Detect which cell encompasses the target text, then output its [x, y] center coordinate. 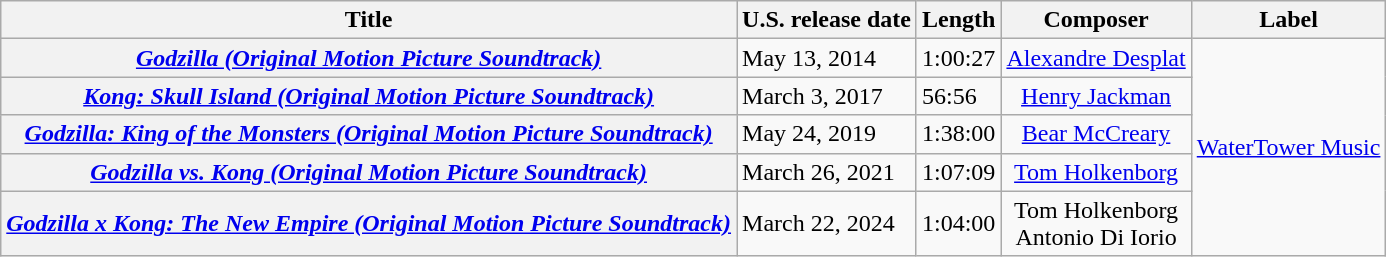
May 13, 2014 [827, 58]
Godzilla x Kong: The New Empire (Original Motion Picture Soundtrack) [369, 224]
1:04:00 [958, 224]
March 26, 2021 [827, 172]
Kong: Skull Island (Original Motion Picture Soundtrack) [369, 96]
56:56 [958, 96]
1:38:00 [958, 134]
Godzilla (Original Motion Picture Soundtrack) [369, 58]
Length [958, 20]
May 24, 2019 [827, 134]
1:07:09 [958, 172]
Composer [1096, 20]
U.S. release date [827, 20]
Bear McCreary [1096, 134]
Title [369, 20]
Godzilla: King of the Monsters (Original Motion Picture Soundtrack) [369, 134]
Godzilla vs. Kong (Original Motion Picture Soundtrack) [369, 172]
1:00:27 [958, 58]
Henry Jackman [1096, 96]
Label [1288, 20]
March 22, 2024 [827, 224]
Alexandre Desplat [1096, 58]
Tom HolkenborgAntonio Di Iorio [1096, 224]
WaterTower Music [1288, 148]
March 3, 2017 [827, 96]
Tom Holkenborg [1096, 172]
